Return the (x, y) coordinate for the center point of the cell that contains the specified text.  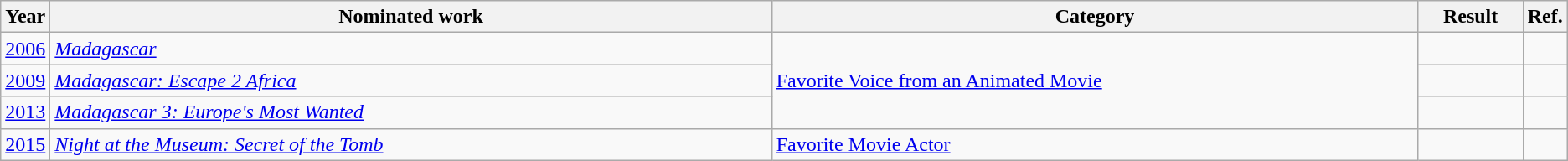
Year (25, 17)
Result (1471, 17)
Favorite Movie Actor (1095, 144)
Madagascar: Escape 2 Africa (410, 80)
Category (1095, 17)
2009 (25, 80)
Madagascar 3: Europe's Most Wanted (410, 112)
Night at the Museum: Secret of the Tomb (410, 144)
Ref. (1545, 17)
2006 (25, 49)
Favorite Voice from an Animated Movie (1095, 80)
2013 (25, 112)
Madagascar (410, 49)
Nominated work (410, 17)
2015 (25, 144)
